Identify which cell holds the provided text, then report its [X, Y] central coordinate. 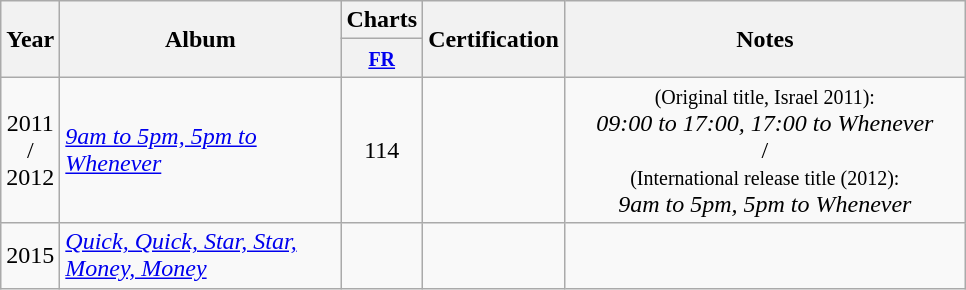
2015 [30, 256]
Notes [764, 39]
FR [382, 58]
Charts [382, 20]
Certification [494, 39]
Year [30, 39]
Album [200, 39]
Quick, Quick, Star, Star, Money, Money [200, 256]
2011 /2012 [30, 150]
9am to 5pm, 5pm to Whenever [200, 150]
114 [382, 150]
(Original title, Israel 2011): 09:00 to 17:00, 17:00 to Whenever / (International release title (2012):9am to 5pm, 5pm to Whenever [764, 150]
